Capture the cell that displays the provided text and extract its (X, Y) central coordinate. 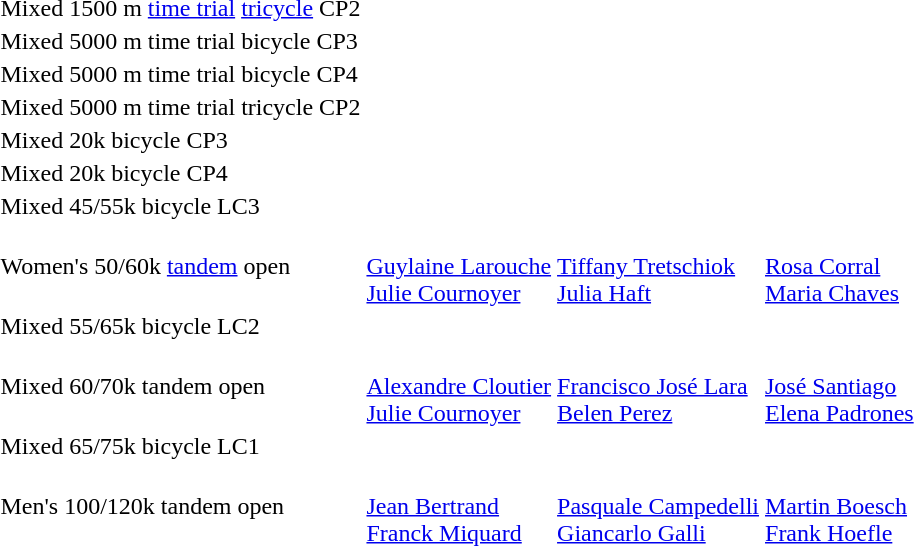
Tiffany Tretschiok Julia Haft (658, 266)
Francisco José Lara Belen Perez (658, 386)
Guylaine Larouche Julie Cournoyer (459, 266)
Alexandre Cloutier Julie Cournoyer (459, 386)
